Return (X, Y) of the center of cell containing provided text 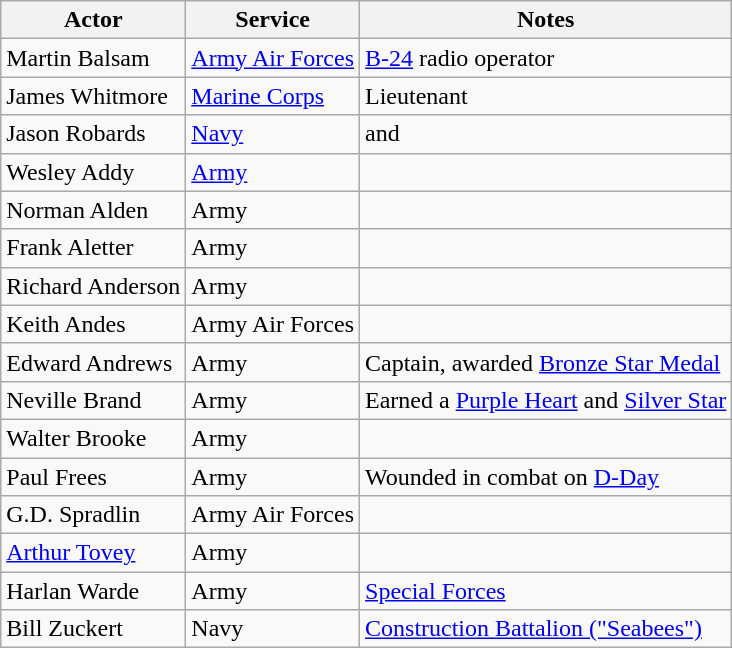
G.D. Spradlin (94, 515)
Notes (546, 20)
Wounded in combat on D-Day (546, 477)
Richard Anderson (94, 286)
Marine Corps (273, 96)
Service (273, 20)
Construction Battalion ("Seabees") (546, 629)
Wesley Addy (94, 172)
Arthur Tovey (94, 553)
Lieutenant (546, 96)
Earned a Purple Heart and Silver Star (546, 400)
Norman Alden (94, 210)
Walter Brooke (94, 438)
Frank Aletter (94, 248)
Neville Brand (94, 400)
Bill Zuckert (94, 629)
Actor (94, 20)
Special Forces (546, 591)
Captain, awarded Bronze Star Medal (546, 362)
Jason Robards (94, 134)
Harlan Warde (94, 591)
James Whitmore (94, 96)
and (546, 134)
B-24 radio operator (546, 58)
Keith Andes (94, 324)
Martin Balsam (94, 58)
Edward Andrews (94, 362)
Paul Frees (94, 477)
